Pinpoint the cell where the given text exists, returning its (X, Y) midpoint coordinate. 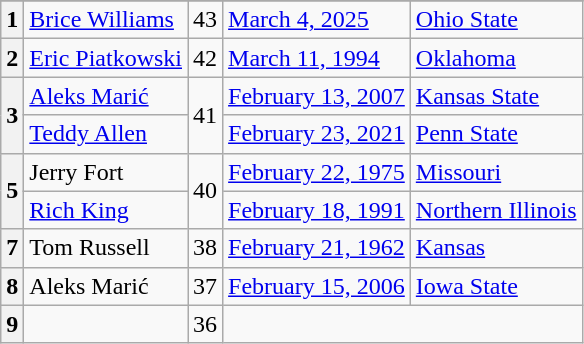
Teddy Allen (106, 134)
Iowa State (496, 286)
February 21, 1962 (317, 248)
February 13, 2007 (317, 96)
Brice Williams (106, 20)
40 (206, 191)
Ohio State (496, 20)
1 (12, 20)
7 (12, 248)
Northern Illinois (496, 210)
Jerry Fort (106, 172)
February 18, 1991 (317, 210)
March 4, 2025 (317, 20)
Kansas State (496, 96)
9 (12, 324)
Penn State (496, 134)
February 15, 2006 (317, 286)
March 11, 1994 (317, 58)
February 23, 2021 (317, 134)
3 (12, 115)
Rich King (106, 210)
Oklahoma (496, 58)
36 (206, 324)
2 (12, 58)
37 (206, 286)
5 (12, 191)
Kansas (496, 248)
Eric Piatkowski (106, 58)
38 (206, 248)
43 (206, 20)
8 (12, 286)
41 (206, 115)
Missouri (496, 172)
Tom Russell (106, 248)
February 22, 1975 (317, 172)
42 (206, 58)
